Search for the cell housing the specified text and yield its [x, y] center coordinate. 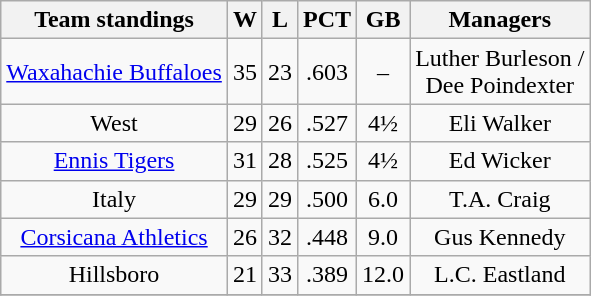
.389 [326, 275]
T.A. Craig [500, 199]
Luther Burleson / Dee Poindexter [500, 72]
L.C. Eastland [500, 275]
21 [244, 275]
.527 [326, 123]
L [280, 20]
W [244, 20]
Managers [500, 20]
33 [280, 275]
Eli Walker [500, 123]
.525 [326, 161]
Gus Kennedy [500, 237]
28 [280, 161]
PCT [326, 20]
31 [244, 161]
.448 [326, 237]
9.0 [384, 237]
GB [384, 20]
– [384, 72]
Hillsboro [114, 275]
Corsicana Athletics [114, 237]
Waxahachie Buffaloes [114, 72]
Ed Wicker [500, 161]
Team standings [114, 20]
.603 [326, 72]
32 [280, 237]
Italy [114, 199]
Ennis Tigers [114, 161]
West [114, 123]
.500 [326, 199]
6.0 [384, 199]
12.0 [384, 275]
23 [280, 72]
35 [244, 72]
